For the text-containing cell, return its midpoint in [X, Y] coordinate format. 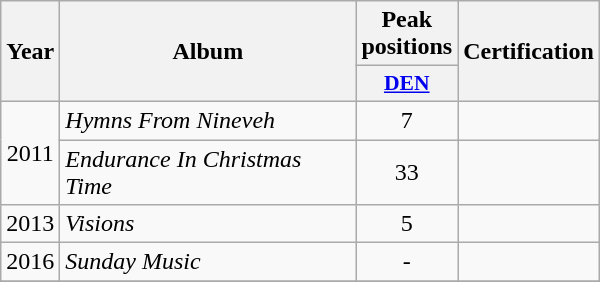
2011 [30, 152]
Year [30, 52]
5 [407, 224]
Sunday Music [208, 262]
Endurance In Christmas Time [208, 172]
Visions [208, 224]
2013 [30, 224]
Hymns From Nineveh [208, 120]
7 [407, 120]
Peak positions [407, 34]
- [407, 262]
Album [208, 52]
2016 [30, 262]
DEN [407, 84]
33 [407, 172]
Certification [529, 52]
